Determine the [X, Y] coordinate at the center of the cell enclosing the given text.  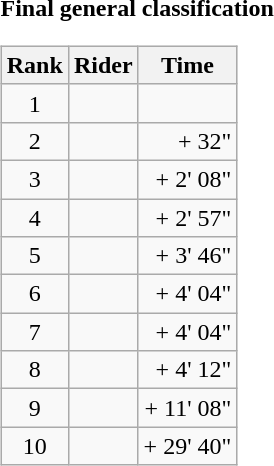
Rank [34, 65]
10 [34, 446]
+ 11' 08" [188, 408]
+ 29' 40" [188, 446]
3 [34, 179]
7 [34, 332]
8 [34, 370]
4 [34, 217]
6 [34, 294]
+ 4' 12" [188, 370]
+ 3' 46" [188, 256]
Rider [103, 65]
5 [34, 256]
+ 2' 08" [188, 179]
Time [188, 65]
9 [34, 408]
+ 32" [188, 141]
2 [34, 141]
+ 2' 57" [188, 217]
1 [34, 103]
